Output the (x, y) coordinate of the center of the cell containing the given text.  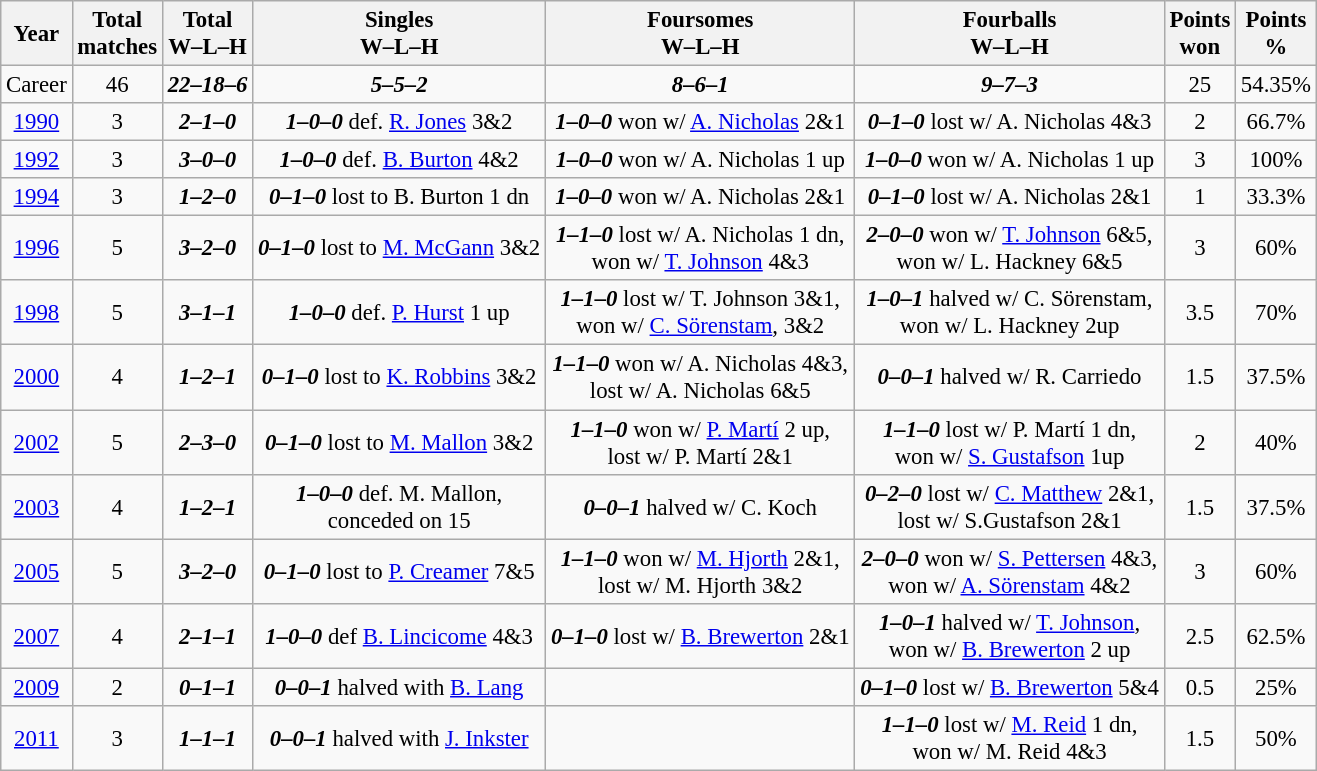
2–0–0 won w/ S. Pettersen 4&3,won w/ A. Sörenstam 4&2 (1010, 572)
0–1–0 lost to M. Mallon 3&2 (400, 442)
2009 (36, 687)
54.35% (1276, 85)
1998 (36, 312)
2000 (36, 378)
Points% (1276, 34)
0–1–0 lost w/ B. Brewerton 2&1 (700, 636)
1–0–0 def B. Lincicome 4&3 (400, 636)
2–1–0 (207, 122)
22–18–6 (207, 85)
0–1–0 lost w/ A. Nicholas 2&1 (1010, 197)
1–1–0 lost w/ T. Johnson 3&1,won w/ C. Sörenstam, 3&2 (700, 312)
8–6–1 (700, 85)
0–1–0 lost to M. McGann 3&2 (400, 248)
1996 (36, 248)
Career (36, 85)
0–1–1 (207, 687)
3.5 (1200, 312)
1–1–0 won w/ P. Martí 2 up,lost w/ P. Martí 2&1 (700, 442)
2005 (36, 572)
Year (36, 34)
0–1–0 lost to K. Robbins 3&2 (400, 378)
3–1–1 (207, 312)
Pointswon (1200, 34)
2003 (36, 506)
70% (1276, 312)
TotalW–L–H (207, 34)
0–2–0 lost w/ C. Matthew 2&1,lost w/ S.Gustafson 2&1 (1010, 506)
0–1–0 lost to B. Burton 1 dn (400, 197)
1–1–0 won w/ A. Nicholas 4&3,lost w/ A. Nicholas 6&5 (700, 378)
33.3% (1276, 197)
100% (1276, 160)
1994 (36, 197)
1–1–0 lost w/ P. Martí 1 dn,won w/ S. Gustafson 1up (1010, 442)
5–5–2 (400, 85)
FoursomesW–L–H (700, 34)
1 (1200, 197)
1–0–0 def. R. Jones 3&2 (400, 122)
Totalmatches (117, 34)
1992 (36, 160)
1–1–0 lost w/ M. Reid 1 dn, won w/ M. Reid 4&3 (1010, 738)
2011 (36, 738)
25% (1276, 687)
2.5 (1200, 636)
2–3–0 (207, 442)
2002 (36, 442)
1–1–0 lost w/ A. Nicholas 1 dn,won w/ T. Johnson 4&3 (700, 248)
0–1–0 lost w/ A. Nicholas 4&3 (1010, 122)
SinglesW–L–H (400, 34)
46 (117, 85)
1–0–0 def. P. Hurst 1 up (400, 312)
FourballsW–L–H (1010, 34)
1–0–1 halved w/ T. Johnson,won w/ B. Brewerton 2 up (1010, 636)
0–0–1 halved w/ R. Carriedo (1010, 378)
3–0–0 (207, 160)
1–0–0 def. B. Burton 4&2 (400, 160)
2–0–0 won w/ T. Johnson 6&5,won w/ L. Hackney 6&5 (1010, 248)
0–0–1 halved w/ C. Koch (700, 506)
50% (1276, 738)
2–1–1 (207, 636)
0–0–1 halved with J. Inkster (400, 738)
62.5% (1276, 636)
0.5 (1200, 687)
1990 (36, 122)
1–1–0 won w/ M. Hjorth 2&1,lost w/ M. Hjorth 3&2 (700, 572)
66.7% (1276, 122)
0–1–0 lost w/ B. Brewerton 5&4 (1010, 687)
40% (1276, 442)
25 (1200, 85)
2007 (36, 636)
0–0–1 halved with B. Lang (400, 687)
1–0–0 def. M. Mallon, conceded on 15 (400, 506)
0–1–0 lost to P. Creamer 7&5 (400, 572)
9–7–3 (1010, 85)
1–2–0 (207, 197)
1–0–1 halved w/ C. Sörenstam,won w/ L. Hackney 2up (1010, 312)
1–1–1 (207, 738)
